Provide the [X, Y] coordinate of the cell's center where the given text is located.  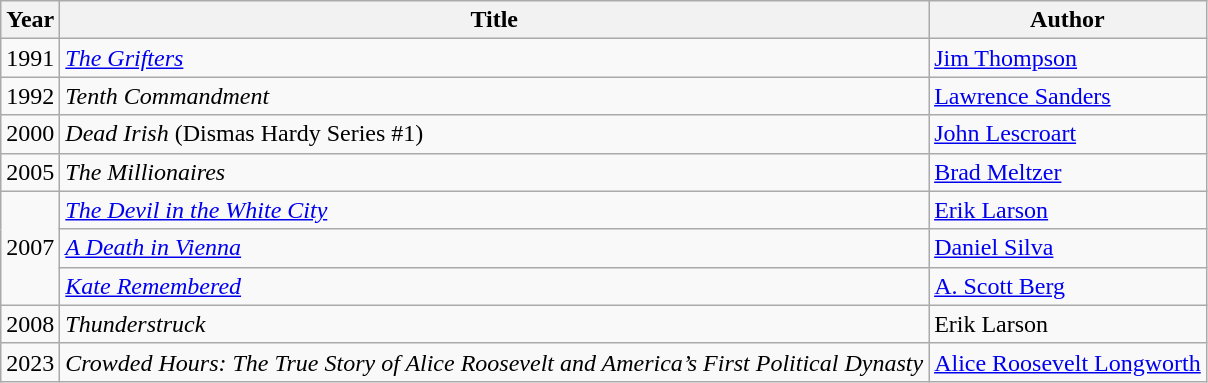
A Death in Vienna [494, 248]
Crowded Hours: The True Story of Alice Roosevelt and America’s First Political Dynasty [494, 362]
2007 [30, 248]
2000 [30, 134]
The Devil in the White City [494, 210]
Brad Meltzer [1068, 172]
Tenth Commandment [494, 96]
Lawrence Sanders [1068, 96]
Thunderstruck [494, 324]
The Millionaires [494, 172]
2023 [30, 362]
2008 [30, 324]
Title [494, 20]
Kate Remembered [494, 286]
The Grifters [494, 58]
Jim Thompson [1068, 58]
Dead Irish (Dismas Hardy Series #1) [494, 134]
Alice Roosevelt Longworth [1068, 362]
1991 [30, 58]
A. Scott Berg [1068, 286]
Year [30, 20]
Author [1068, 20]
2005 [30, 172]
John Lescroart [1068, 134]
1992 [30, 96]
Daniel Silva [1068, 248]
